Determine the [X, Y] coordinate at the center of the cell enclosing the given text.  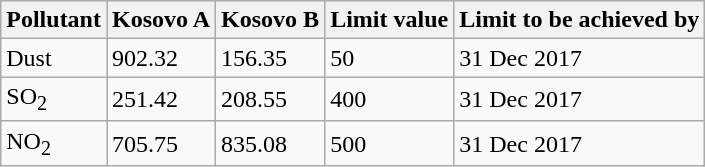
NO2 [54, 143]
Kosovo A [160, 20]
500 [390, 143]
835.08 [270, 143]
Pollutant [54, 20]
902.32 [160, 58]
Dust [54, 58]
Kosovo B [270, 20]
400 [390, 99]
208.55 [270, 99]
50 [390, 58]
Limit value [390, 20]
705.75 [160, 143]
SO2 [54, 99]
251.42 [160, 99]
156.35 [270, 58]
Limit to be achieved by [580, 20]
